Locate the cell with the specified text and output its [X, Y] center coordinate. 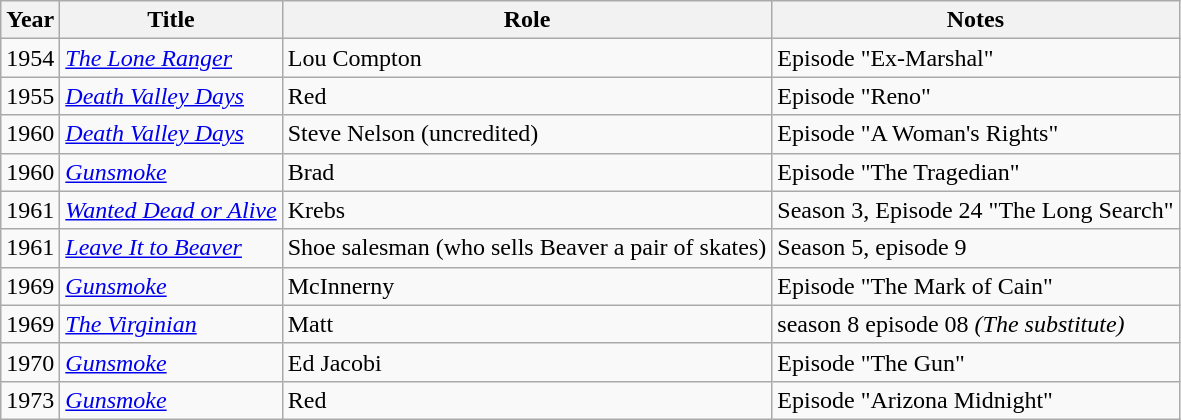
Ed Jacobi [527, 362]
Leave It to Beaver [171, 248]
The Virginian [171, 324]
1970 [30, 362]
Year [30, 20]
Steve Nelson (uncredited) [527, 134]
season 8 episode 08 (The substitute) [976, 324]
Brad [527, 172]
McInnerny [527, 286]
1955 [30, 96]
Wanted Dead or Alive [171, 210]
Episode "Reno" [976, 96]
Role [527, 20]
Episode "The Tragedian" [976, 172]
Shoe salesman (who sells Beaver a pair of skates) [527, 248]
1973 [30, 400]
1954 [30, 58]
Episode "Ex-Marshal" [976, 58]
Krebs [527, 210]
Season 5, episode 9 [976, 248]
Lou Compton [527, 58]
The Lone Ranger [171, 58]
Title [171, 20]
Episode "A Woman's Rights" [976, 134]
Episode "The Gun" [976, 362]
Episode "Arizona Midnight" [976, 400]
Episode "The Mark of Cain" [976, 286]
Matt [527, 324]
Season 3, Episode 24 "The Long Search" [976, 210]
Notes [976, 20]
